Identify which cell holds the provided text, then report its [X, Y] central coordinate. 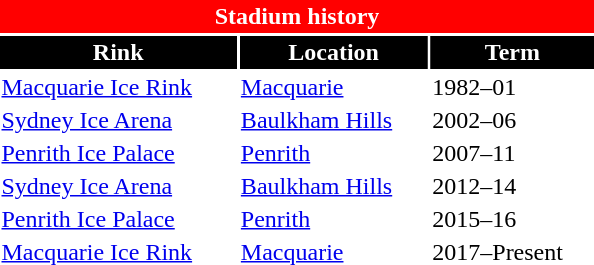
Location [333, 52]
Rink [118, 52]
Macquarie [333, 87]
Term [512, 52]
1982–01 [512, 87]
Macquarie Ice Rink [118, 87]
2007–11 [512, 153]
2002–06 [512, 120]
2012–14 [512, 186]
2015–16 [512, 219]
Stadium history [297, 16]
